For the text-containing cell, return its midpoint in (x, y) coordinate format. 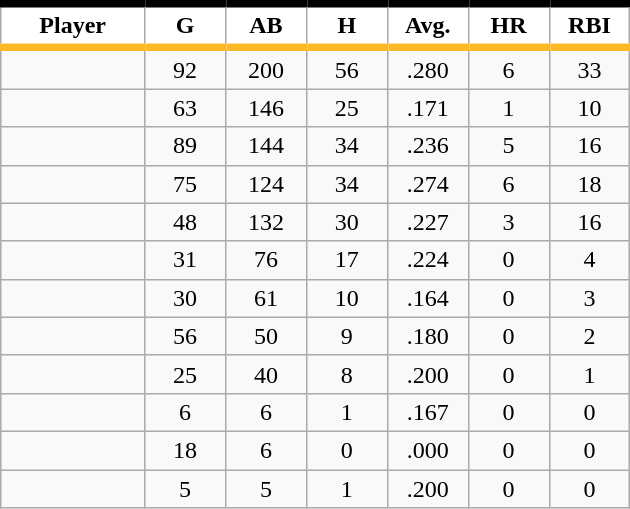
61 (266, 298)
AB (266, 26)
Avg. (428, 26)
146 (266, 108)
63 (186, 108)
144 (266, 146)
.171 (428, 108)
.167 (428, 412)
48 (186, 222)
33 (590, 68)
124 (266, 184)
.000 (428, 450)
2 (590, 336)
132 (266, 222)
8 (346, 374)
.236 (428, 146)
HR (508, 26)
4 (590, 260)
.224 (428, 260)
.164 (428, 298)
RBI (590, 26)
50 (266, 336)
.180 (428, 336)
.227 (428, 222)
75 (186, 184)
H (346, 26)
.274 (428, 184)
200 (266, 68)
40 (266, 374)
Player (73, 26)
92 (186, 68)
.280 (428, 68)
31 (186, 260)
76 (266, 260)
G (186, 26)
9 (346, 336)
17 (346, 260)
89 (186, 146)
